Provide the (X, Y) coordinate of the cell's center where the given text is located.  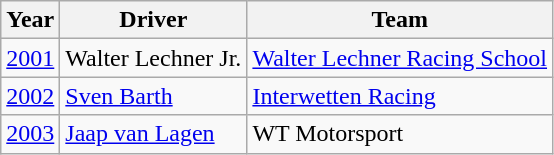
Sven Barth (154, 96)
2001 (30, 58)
WT Motorsport (400, 134)
Interwetten Racing (400, 96)
Driver (154, 20)
Jaap van Lagen (154, 134)
2003 (30, 134)
Walter Lechner Racing School (400, 58)
Team (400, 20)
2002 (30, 96)
Year (30, 20)
Walter Lechner Jr. (154, 58)
